For the text-containing cell, return its midpoint in (X, Y) coordinate format. 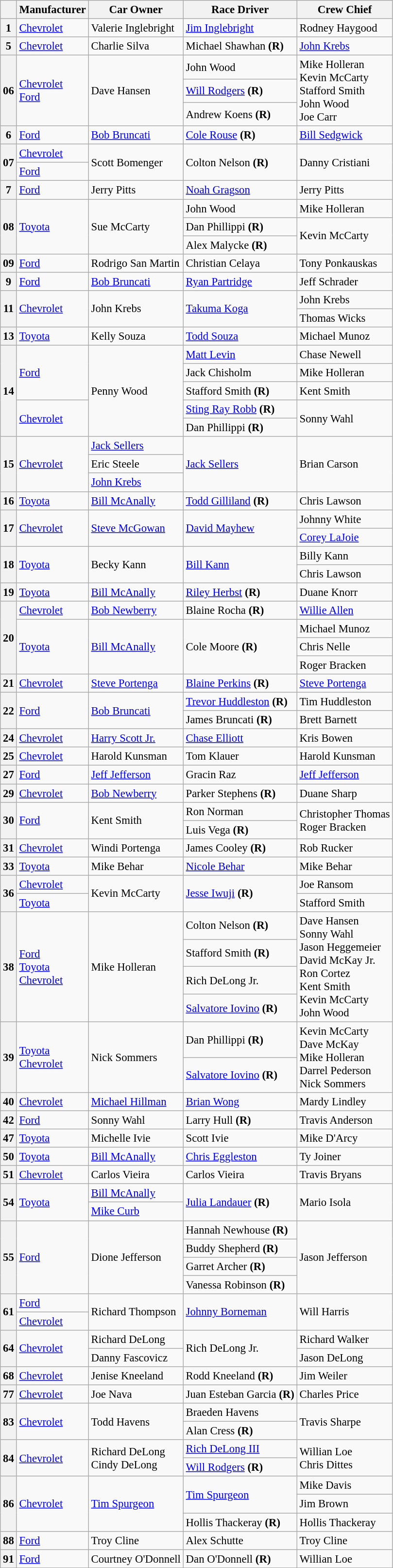
Danny Fascovicz (136, 1358)
Matt Levin (240, 354)
Richard Walker (345, 1340)
Michael Hillman (136, 1102)
Will Harris (345, 1312)
Todd Havens (136, 1421)
Rodney Haygood (345, 28)
06 (9, 91)
Vanessa Robinson (R) (240, 1285)
Bill Kann (240, 565)
Juan Esteban Garcia (R) (240, 1394)
Mike Holleran Kevin McCarty Stafford Smith John Wood Joe Carr (345, 91)
55 (9, 1257)
Scott Ivie (240, 1138)
Dave Hansen Sonny Wahl Jason Heggemeier David McKay Jr. Ron Cortez Kent Smith Kevin McCarty John Wood (345, 967)
Ty Joiner (345, 1157)
38 (9, 967)
Michelle Ivie (136, 1138)
Parker Stephens (R) (240, 793)
Bill Sedgwick (345, 135)
15 (9, 464)
6 (9, 135)
Travis Sharpe (345, 1421)
Thomas Wicks (345, 318)
64 (9, 1348)
27 (9, 775)
Todd Souza (240, 336)
Sting Ray Robb (R) (240, 409)
16 (9, 501)
Hollis Thackeray (R) (240, 1522)
Jim Brown (345, 1504)
Dione Jefferson (136, 1257)
Hannah Newhouse (R) (240, 1230)
20 (9, 638)
Cole Moore (R) (240, 646)
James Cooley (R) (240, 848)
Roger Bracken (345, 665)
Dave Hansen (136, 91)
Crew Chief (345, 10)
19 (9, 592)
42 (9, 1120)
Tom Klauer (240, 757)
Takuma Koga (240, 309)
Rodd Kneeland (R) (240, 1376)
Chevrolet Ford (52, 91)
Andrew Koens (R) (240, 115)
Larry Hull (R) (240, 1120)
91 (9, 1559)
Mike Davis (345, 1486)
31 (9, 848)
Harry Scott Jr. (136, 738)
1 (9, 28)
Joe Ransom (345, 885)
Blaine Rocha (R) (240, 610)
51 (9, 1175)
33 (9, 866)
7 (9, 190)
09 (9, 263)
Courtney O'Donnell (136, 1559)
Penny Wood (136, 391)
Billy Kann (345, 556)
Danny Cristiani (345, 162)
Alex Schutte (240, 1540)
Michael Shawhan (R) (240, 46)
Ford Toyota Chevrolet (52, 967)
David Mayhew (240, 528)
Travis Anderson (345, 1120)
Kevin McCarty Dave McKay Mike Holleran Darrel Pederson Nick Sommers (345, 1057)
Windi Portenga (136, 848)
24 (9, 738)
Richard DeLong (136, 1340)
Todd Gilliland (R) (240, 501)
Rich DeLong III (240, 1449)
Buddy Shepherd (R) (240, 1248)
Noah Gragson (240, 190)
Valerie Inglebright (136, 28)
Manufacturer (52, 10)
61 (9, 1312)
Ron Norman (240, 811)
Willie Allen (345, 610)
Braeden Havens (240, 1412)
Willian Loe (345, 1559)
13 (9, 336)
Riley Herbst (R) (240, 592)
Tony Ponkauskas (345, 263)
Corey LaJoie (345, 537)
Tim Huddleston (345, 702)
Eric Steele (136, 464)
Rodrigo San Martin (136, 263)
Jim Weiler (345, 1376)
Toyota Chevrolet (52, 1057)
47 (9, 1138)
Jason DeLong (345, 1358)
Jim Inglebright (240, 28)
Stafford Smith (345, 903)
Julia Landauer (R) (240, 1202)
40 (9, 1102)
Sue McCarty (136, 226)
Duane Knorr (345, 592)
77 (9, 1394)
25 (9, 757)
Race Driver (240, 10)
08 (9, 226)
Mike Curb (136, 1212)
Richard DeLong Cindy DeLong (136, 1458)
36 (9, 893)
Kris Bowen (345, 738)
Jason Jefferson (345, 1257)
Charlie Silva (136, 46)
Alex Malycke (R) (240, 245)
Jenise Kneeland (136, 1376)
Ryan Partridge (240, 281)
Jesse Iwuji (R) (240, 893)
Mike D'Arcy (345, 1138)
Becky Kann (136, 565)
Nicole Behar (240, 866)
Johnny Borneman (240, 1312)
Brian Wong (240, 1102)
Hollis Thackeray (345, 1522)
68 (9, 1376)
James Bruncati (R) (240, 720)
Willian Loe Chris Dittes (345, 1458)
54 (9, 1202)
29 (9, 793)
Rob Rucker (345, 848)
17 (9, 528)
Jack Chisholm (240, 373)
9 (9, 281)
5 (9, 46)
07 (9, 162)
Christian Celaya (240, 263)
Cole Rouse (R) (240, 135)
30 (9, 820)
Christopher Thomas Roger Bracken (345, 820)
Alan Cress (R) (240, 1431)
Brett Barnett (345, 720)
Joe Nava (136, 1394)
Trevor Huddleston (R) (240, 702)
Mario Isola (345, 1202)
Chris Eggleston (240, 1157)
Gracin Raz (240, 775)
Car Owner (136, 10)
Charles Price (345, 1394)
18 (9, 565)
84 (9, 1458)
Nick Sommers (136, 1057)
14 (9, 391)
11 (9, 309)
Chase Newell (345, 354)
Mardy Lindley (345, 1102)
83 (9, 1421)
Blaine Perkins (R) (240, 683)
Steve McGowan (136, 528)
Richard Thompson (136, 1312)
Chris Nelle (345, 647)
88 (9, 1540)
22 (9, 711)
86 (9, 1504)
Jeff Schrader (345, 281)
Travis Bryans (345, 1175)
Chase Elliott (240, 738)
Johnny White (345, 519)
39 (9, 1057)
Brian Carson (345, 464)
Scott Bomenger (136, 162)
Luis Vega (R) (240, 830)
Garret Archer (R) (240, 1266)
Dan O'Donnell (R) (240, 1559)
Kelly Souza (136, 336)
21 (9, 683)
50 (9, 1157)
Duane Sharp (345, 793)
